Provide the (x, y) coordinate of the cell's center where the given text is located.  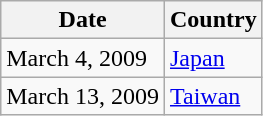
March 13, 2009 (83, 96)
Taiwan (213, 96)
Date (83, 20)
Japan (213, 58)
March 4, 2009 (83, 58)
Country (213, 20)
